Extract the (x, y) coordinate from the center of the cell holding the provided text.  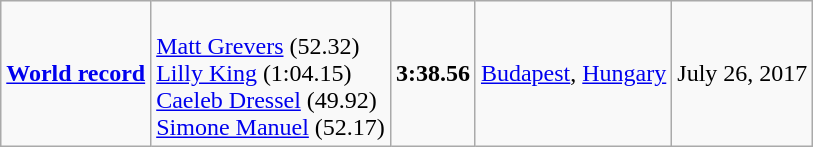
Budapest, Hungary (573, 74)
July 26, 2017 (742, 74)
World record (76, 74)
Matt Grevers (52.32)Lilly King (1:04.15)Caeleb Dressel (49.92)Simone Manuel (52.17) (271, 74)
3:38.56 (432, 74)
